Output the (x, y) coordinate of the center of the cell containing the given text.  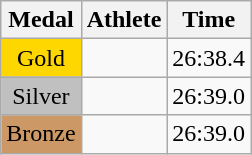
Gold (41, 58)
Time (209, 20)
Medal (41, 20)
Bronze (41, 134)
26:38.4 (209, 58)
Silver (41, 96)
Athlete (124, 20)
